Extract the [X, Y] coordinate from the center of the cell holding the provided text.  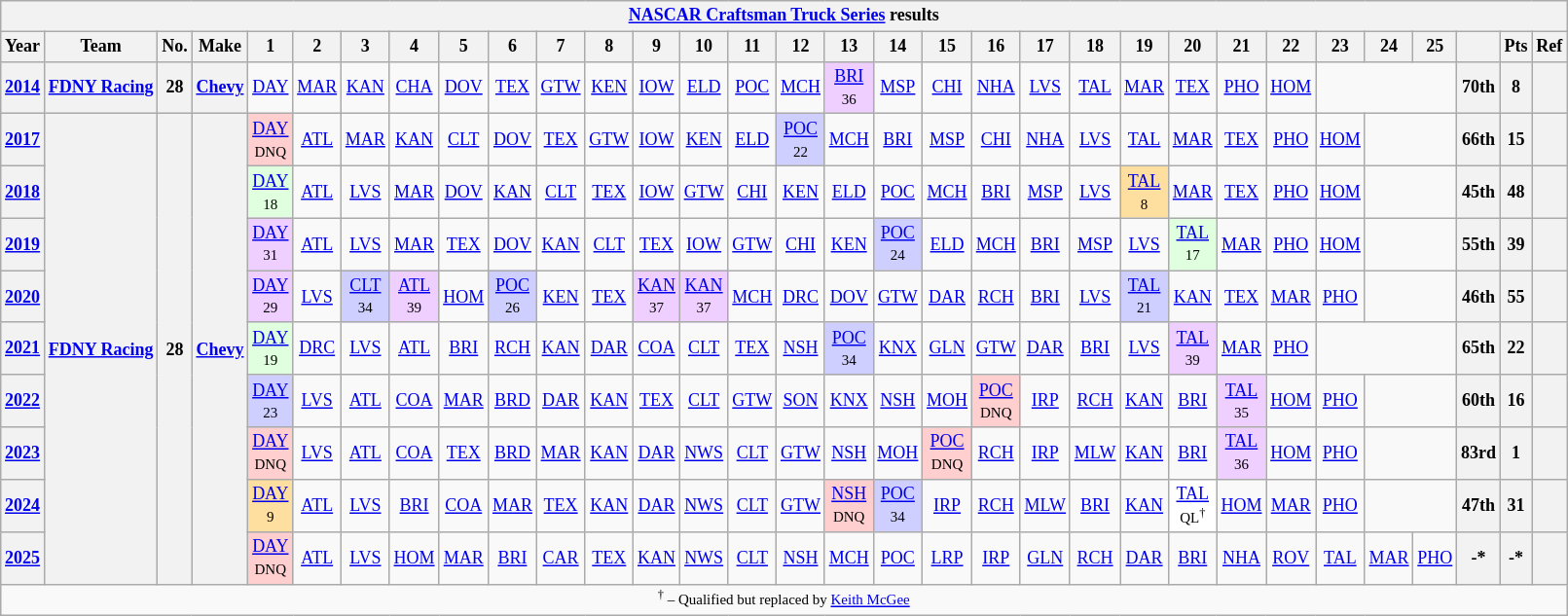
31 [1516, 505]
CHA [415, 88]
TAL39 [1192, 348]
No. [175, 47]
2025 [23, 559]
DAY [271, 88]
TAL17 [1192, 244]
2023 [23, 453]
60th [1479, 401]
DAY18 [271, 192]
2014 [23, 88]
2020 [23, 297]
23 [1341, 47]
13 [849, 47]
83rd [1479, 453]
11 [752, 47]
† – Qualified but replaced by Keith McGee [784, 599]
2022 [23, 401]
ATL39 [415, 297]
TAL35 [1242, 401]
CAR [561, 559]
10 [704, 47]
3 [366, 47]
9 [657, 47]
NSHDNQ [849, 505]
6 [513, 47]
2024 [23, 505]
55 [1516, 297]
2019 [23, 244]
2 [317, 47]
ROV [1291, 559]
19 [1145, 47]
20 [1192, 47]
TAL21 [1145, 297]
21 [1242, 47]
55th [1479, 244]
Team [101, 47]
TAL36 [1242, 453]
70th [1479, 88]
2018 [23, 192]
39 [1516, 244]
SON [801, 401]
TALQL† [1192, 505]
65th [1479, 348]
Ref [1550, 47]
NASCAR Craftsman Truck Series results [784, 16]
BRI36 [849, 88]
POC22 [801, 140]
14 [897, 47]
4 [415, 47]
Pts [1516, 47]
48 [1516, 192]
POC26 [513, 297]
DAY9 [271, 505]
LRP [948, 559]
DAY23 [271, 401]
DAY19 [271, 348]
5 [463, 47]
7 [561, 47]
DAY29 [271, 297]
18 [1094, 47]
POC24 [897, 244]
66th [1479, 140]
17 [1045, 47]
Make [220, 47]
12 [801, 47]
DAY31 [271, 244]
25 [1435, 47]
47th [1479, 505]
CLT34 [366, 297]
24 [1389, 47]
45th [1479, 192]
Year [23, 47]
2017 [23, 140]
2021 [23, 348]
46th [1479, 297]
TAL8 [1145, 192]
